Capture the cell that displays the provided text and extract its [x, y] central coordinate. 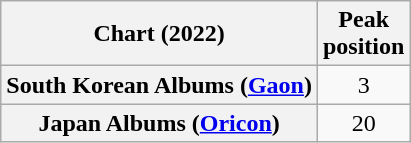
20 [363, 123]
Peakposition [363, 34]
South Korean Albums (Gaon) [160, 85]
3 [363, 85]
Japan Albums (Oricon) [160, 123]
Chart (2022) [160, 34]
